Capture the cell that displays the provided text and extract its (x, y) central coordinate. 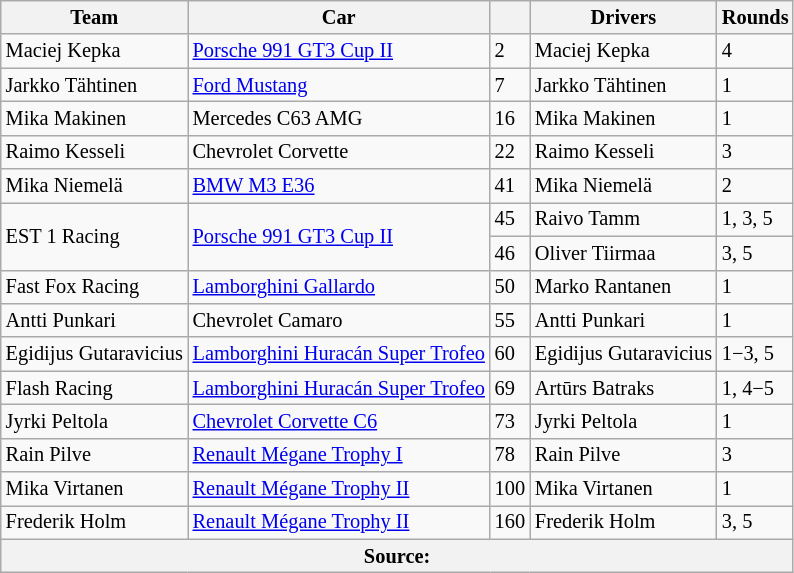
46 (510, 253)
160 (510, 522)
100 (510, 489)
41 (510, 186)
Chevrolet Corvette C6 (339, 421)
Ford Mustang (339, 85)
Chevrolet Corvette (339, 152)
60 (510, 354)
Drivers (624, 17)
22 (510, 152)
Marko Rantanen (624, 287)
4 (756, 51)
69 (510, 388)
45 (510, 219)
Flash Racing (94, 388)
EST 1 Racing (94, 236)
BMW M3 E36 (339, 186)
Raivo Tamm (624, 219)
Lamborghini Gallardo (339, 287)
Car (339, 17)
1−3, 5 (756, 354)
Chevrolet Camaro (339, 320)
1, 3, 5 (756, 219)
1, 4−5 (756, 388)
16 (510, 118)
78 (510, 455)
Artūrs Batraks (624, 388)
Fast Fox Racing (94, 287)
Team (94, 17)
Oliver Tiirmaa (624, 253)
55 (510, 320)
73 (510, 421)
Renault Mégane Trophy I (339, 455)
50 (510, 287)
Mercedes C63 AMG (339, 118)
Rounds (756, 17)
7 (510, 85)
Source: (398, 556)
